Identify which cell holds the provided text, then report its [X, Y] central coordinate. 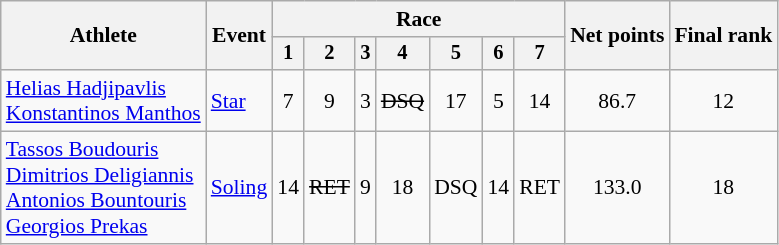
6 [498, 54]
12 [723, 100]
133.0 [617, 188]
Final rank [723, 36]
86.7 [617, 100]
Helias HadjipavlisKonstantinos Manthos [104, 100]
1 [288, 54]
Soling [240, 188]
4 [402, 54]
Athlete [104, 36]
Net points [617, 36]
Star [240, 100]
Tassos BoudourisDimitrios DeligiannisAntonios BountourisGeorgios Prekas [104, 188]
Race [418, 19]
17 [456, 100]
Event [240, 36]
2 [330, 54]
